Return the [X, Y] coordinate for the center point of the cell that contains the specified text.  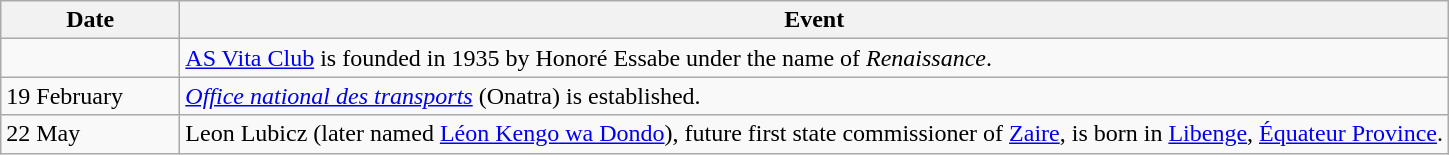
AS Vita Club is founded in 1935 by Honoré Essabe under the name of Renaissance. [814, 58]
19 February [90, 96]
Event [814, 20]
Office national des transports (Onatra) is established. [814, 96]
22 May [90, 134]
Leon Lubicz (later named Léon Kengo wa Dondo), future first state commissioner of Zaire, is born in Libenge, Équateur Province. [814, 134]
Date [90, 20]
